Search for the cell housing the specified text and yield its (X, Y) center coordinate. 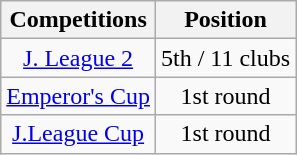
Position (225, 20)
5th / 11 clubs (225, 58)
J.League Cup (78, 134)
Competitions (78, 20)
Emperor's Cup (78, 96)
J. League 2 (78, 58)
